For the text-containing cell, return its midpoint in (x, y) coordinate format. 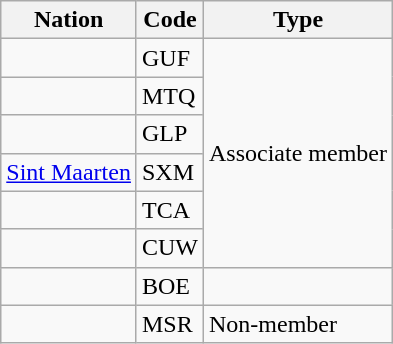
Code (170, 20)
Nation (69, 20)
SXM (170, 172)
GUF (170, 58)
CUW (170, 248)
BOE (170, 286)
GLP (170, 134)
Sint Maarten (69, 172)
MTQ (170, 96)
Associate member (298, 153)
Type (298, 20)
Non-member (298, 324)
TCA (170, 210)
MSR (170, 324)
